Determine the (X, Y) coordinate at the center of the cell enclosing the given text.  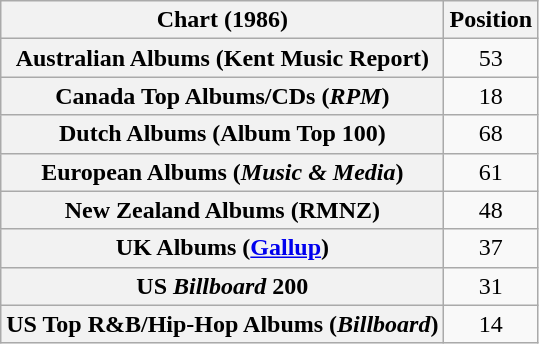
48 (491, 210)
37 (491, 248)
Chart (1986) (222, 20)
Position (491, 20)
14 (491, 324)
68 (491, 134)
New Zealand Albums (RMNZ) (222, 210)
53 (491, 58)
61 (491, 172)
31 (491, 286)
Dutch Albums (Album Top 100) (222, 134)
UK Albums (Gallup) (222, 248)
18 (491, 96)
US Billboard 200 (222, 286)
Australian Albums (Kent Music Report) (222, 58)
Canada Top Albums/CDs (RPM) (222, 96)
US Top R&B/Hip-Hop Albums (Billboard) (222, 324)
European Albums (Music & Media) (222, 172)
